Scan for the cell matching the given text and deliver its [x, y] coordinate at center. 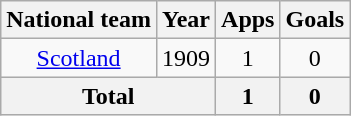
Scotland [79, 58]
Goals [315, 20]
National team [79, 20]
Apps [248, 20]
1909 [186, 58]
Year [186, 20]
Total [108, 96]
